Detect which cell encompasses the target text, then output its (x, y) center coordinate. 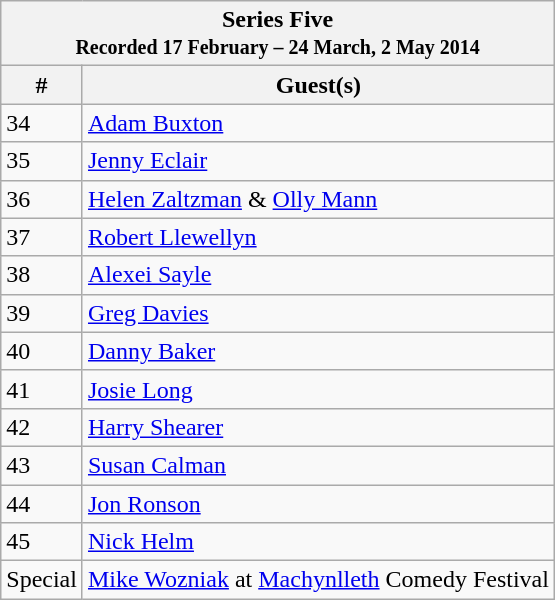
Susan Calman (318, 465)
Special (42, 580)
36 (42, 199)
Alexei Sayle (318, 275)
34 (42, 123)
Nick Helm (318, 542)
Robert Llewellyn (318, 237)
39 (42, 313)
Adam Buxton (318, 123)
Series FiveRecorded 17 February – 24 March, 2 May 2014 (278, 34)
35 (42, 161)
Greg Davies (318, 313)
Guest(s) (318, 85)
38 (42, 275)
Josie Long (318, 389)
37 (42, 237)
Danny Baker (318, 351)
Jon Ronson (318, 503)
Helen Zaltzman & Olly Mann (318, 199)
44 (42, 503)
40 (42, 351)
# (42, 85)
Harry Shearer (318, 427)
45 (42, 542)
42 (42, 427)
43 (42, 465)
Mike Wozniak at Machynlleth Comedy Festival (318, 580)
41 (42, 389)
Jenny Eclair (318, 161)
